Pinpoint the cell where the given text exists, returning its (x, y) midpoint coordinate. 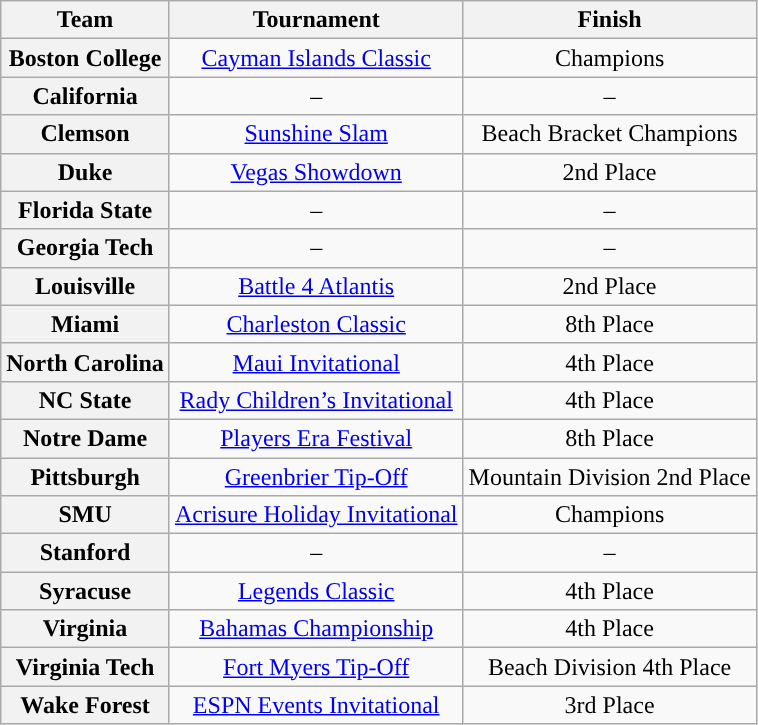
Battle 4 Atlantis (316, 286)
Team (86, 20)
Sunshine Slam (316, 134)
Virginia (86, 629)
Syracuse (86, 591)
Duke (86, 172)
Acrisure Holiday Invitational (316, 515)
Louisville (86, 286)
Cayman Islands Classic (316, 58)
Maui Invitational (316, 362)
Bahamas Championship (316, 629)
SMU (86, 515)
Florida State (86, 210)
Virginia Tech (86, 667)
Fort Myers Tip-Off (316, 667)
Stanford (86, 553)
California (86, 96)
Beach Bracket Champions (610, 134)
Boston College (86, 58)
Finish (610, 20)
Pittsburgh (86, 477)
Rady Children’s Invitational (316, 400)
Notre Dame (86, 438)
Players Era Festival (316, 438)
Wake Forest (86, 705)
Clemson (86, 134)
Vegas Showdown (316, 172)
Georgia Tech (86, 248)
North Carolina (86, 362)
Mountain Division 2nd Place (610, 477)
Greenbrier Tip-Off (316, 477)
Tournament (316, 20)
Charleston Classic (316, 324)
NC State (86, 400)
Beach Division 4th Place (610, 667)
3rd Place (610, 705)
Legends Classic (316, 591)
Miami (86, 324)
ESPN Events Invitational (316, 705)
